Output the [x, y] coordinate of the center of the cell containing the given text.  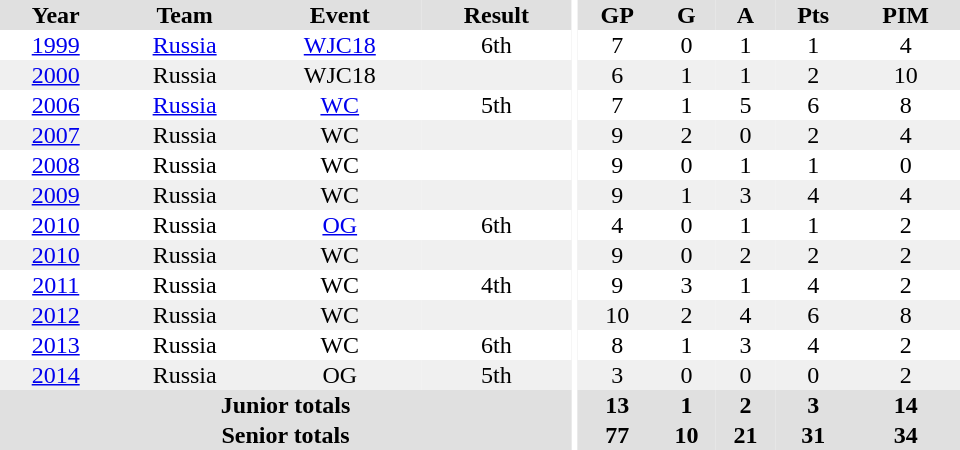
14 [906, 405]
G [686, 15]
2000 [56, 75]
GP [618, 15]
21 [746, 435]
Senior totals [286, 435]
31 [813, 435]
13 [618, 405]
1999 [56, 45]
5 [746, 105]
4th [496, 285]
2014 [56, 375]
2009 [56, 195]
2012 [56, 315]
PIM [906, 15]
Junior totals [286, 405]
2008 [56, 165]
2011 [56, 285]
2006 [56, 105]
2007 [56, 135]
A [746, 15]
Result [496, 15]
Team [184, 15]
Year [56, 15]
Event [340, 15]
34 [906, 435]
2013 [56, 345]
77 [618, 435]
Pts [813, 15]
